Identify which cell holds the provided text, then report its [x, y] central coordinate. 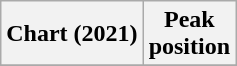
Chart (2021) [72, 34]
Peakposition [189, 34]
